Capture the cell that displays the provided text and extract its (x, y) central coordinate. 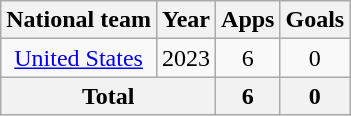
Total (108, 96)
United States (79, 58)
Year (186, 20)
Goals (315, 20)
National team (79, 20)
Apps (248, 20)
2023 (186, 58)
